Determine the [x, y] coordinate at the center of the cell enclosing the given text.  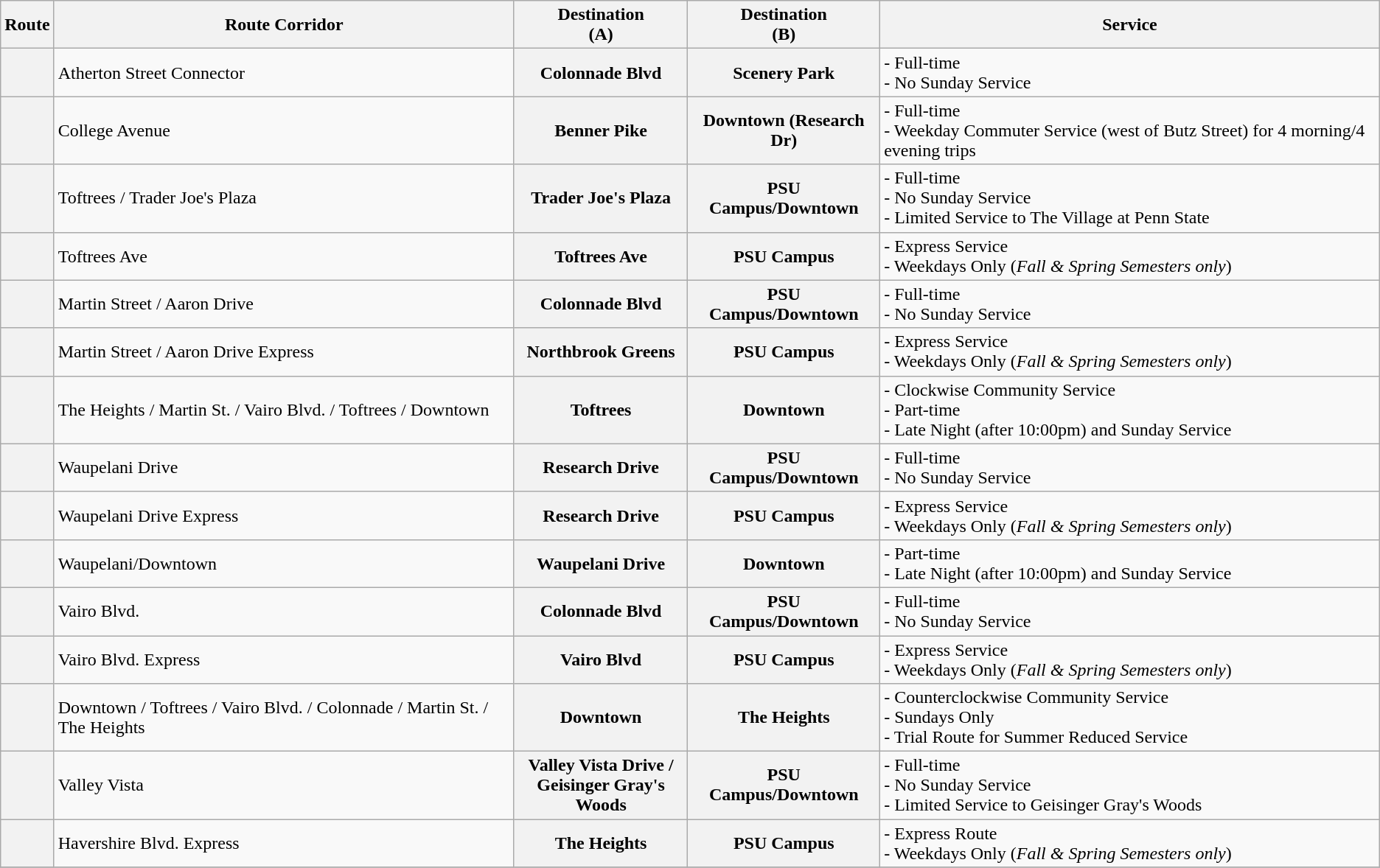
- Part-time- Late Night (after 10:00pm) and Sunday Service [1130, 563]
Scenery Park [784, 72]
Destination(B) [784, 25]
Service [1130, 25]
Vairo Blvd [600, 659]
- Clockwise Community Service- Part-time- Late Night (after 10:00pm) and Sunday Service [1130, 410]
- Full-time- No Sunday Service- Limited Service to Geisinger Gray's Woods [1130, 785]
- Full-time- Weekday Commuter Service (west of Butz Street) for 4 morning/4 evening trips [1130, 130]
Northbrook Greens [600, 352]
Toftrees [600, 410]
Destination(A) [600, 25]
The Heights / Martin St. / Vairo Blvd. / Toftrees / Downtown [284, 410]
- Full-time- No Sunday Service- Limited Service to The Village at Penn State [1130, 198]
Havershire Blvd. Express [284, 843]
College Avenue [284, 130]
Vairo Blvd. [284, 612]
Benner Pike [600, 130]
Route Corridor [284, 25]
Trader Joe's Plaza [600, 198]
Downtown (Research Dr) [784, 130]
Waupelani/Downtown [284, 563]
Waupelani Drive Express [284, 516]
Martin Street / Aaron Drive Express [284, 352]
Valley Vista Drive /Geisinger Gray's Woods [600, 785]
- Counterclockwise Community Service- Sundays Only- Trial Route for Summer Reduced Service [1130, 718]
Route [27, 25]
Valley Vista [284, 785]
Atherton Street Connector [284, 72]
Downtown / Toftrees / Vairo Blvd. / Colonnade / Martin St. / The Heights [284, 718]
Toftrees / Trader Joe's Plaza [284, 198]
Martin Street / Aaron Drive [284, 304]
- Express Route- Weekdays Only (Fall & Spring Semesters only) [1130, 843]
Vairo Blvd. Express [284, 659]
